Detect which cell encompasses the target text, then output its (x, y) center coordinate. 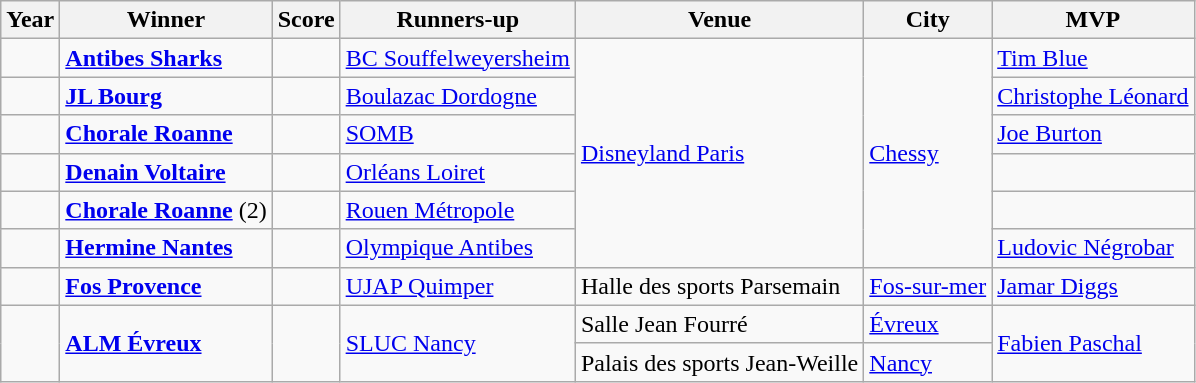
Chorale Roanne (166, 134)
Fos-sur-mer (928, 286)
Salle Jean Fourré (719, 324)
SLUC Nancy (458, 343)
City (928, 20)
Chessy (928, 153)
Olympique Antibes (458, 248)
Joe Burton (1093, 134)
Rouen Métropole (458, 210)
ALM Évreux (166, 343)
Disneyland Paris (719, 153)
Halle des sports Parsemain (719, 286)
BC Souffelweyersheim (458, 58)
Boulazac Dordogne (458, 96)
Year (30, 20)
JL Bourg (166, 96)
Chorale Roanne (2) (166, 210)
MVP (1093, 20)
Orléans Loiret (458, 172)
Hermine Nantes (166, 248)
Palais des sports Jean-Weille (719, 362)
Jamar Diggs (1093, 286)
Denain Voltaire (166, 172)
Fabien Paschal (1093, 343)
Antibes Sharks (166, 58)
Winner (166, 20)
Fos Provence (166, 286)
SOMB (458, 134)
Venue (719, 20)
Christophe Léonard (1093, 96)
Tim Blue (1093, 58)
Ludovic Négrobar (1093, 248)
Évreux (928, 324)
Runners-up (458, 20)
UJAP Quimper (458, 286)
Score (306, 20)
Nancy (928, 362)
